Extract the [x, y] coordinate from the center of the cell holding the provided text.  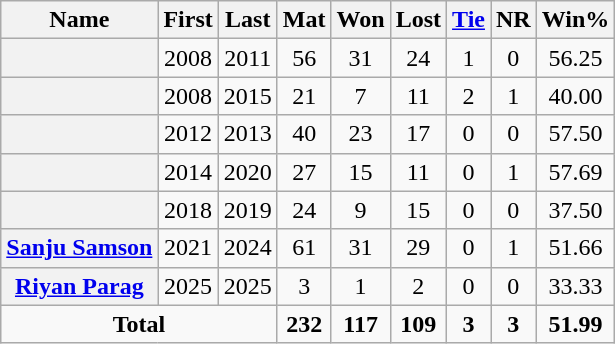
17 [418, 134]
27 [304, 172]
First [188, 20]
56 [304, 58]
2020 [248, 172]
21 [304, 96]
Sanju Samson [80, 248]
2018 [188, 210]
Total [140, 324]
51.99 [576, 324]
109 [418, 324]
2019 [248, 210]
2015 [248, 96]
Mat [304, 20]
2021 [188, 248]
23 [360, 134]
NR [513, 20]
29 [418, 248]
Last [248, 20]
2014 [188, 172]
61 [304, 248]
40.00 [576, 96]
2011 [248, 58]
37.50 [576, 210]
Tie [469, 20]
Riyan Parag [80, 286]
2012 [188, 134]
2024 [248, 248]
51.66 [576, 248]
7 [360, 96]
56.25 [576, 58]
117 [360, 324]
57.69 [576, 172]
2013 [248, 134]
57.50 [576, 134]
9 [360, 210]
Name [80, 20]
40 [304, 134]
33.33 [576, 286]
Won [360, 20]
232 [304, 324]
Win% [576, 20]
Lost [418, 20]
